Output the [x, y] coordinate of the center of the cell containing the given text.  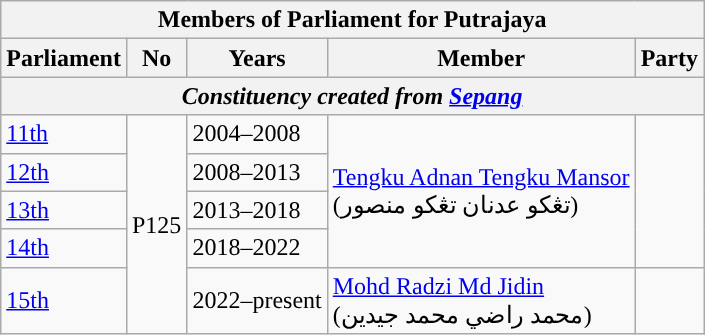
2022–present [257, 300]
11th [64, 134]
Members of Parliament for Putrajaya [352, 20]
Party [669, 58]
2018–2022 [257, 248]
Tengku Adnan Tengku Mansor (تڠكو عدنان تڠكو منصور) [481, 191]
P125 [156, 224]
2008–2013 [257, 172]
Constituency created from Sepang [352, 96]
12th [64, 172]
Years [257, 58]
Member [481, 58]
2013–2018 [257, 210]
2004–2008 [257, 134]
15th [64, 300]
Mohd Radzi Md Jidin (محمد راضي محمد جيدين) [481, 300]
14th [64, 248]
13th [64, 210]
Parliament [64, 58]
No [156, 58]
